Find where the given text appears and provide that cell's center as (x, y) coordinate. 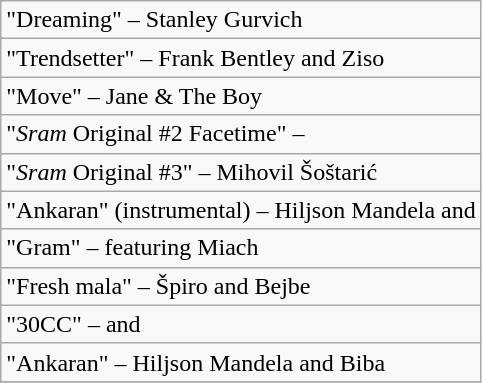
"30CC" – and (242, 324)
"Sram Original #2 Facetime" – (242, 134)
"Move" – Jane & The Boy (242, 96)
"Gram" – featuring Miach (242, 248)
"Sram Original #3" – Mihovil Šoštarić (242, 172)
"Dreaming" – Stanley Gurvich (242, 20)
"Ankaran" – Hiljson Mandela and Biba (242, 362)
"Fresh mala" – Špiro and Bejbe (242, 286)
"Trendsetter" – Frank Bentley and Ziso (242, 58)
"Ankaran" (instrumental) – Hiljson Mandela and (242, 210)
